Pinpoint the cell where the given text exists, returning its [x, y] midpoint coordinate. 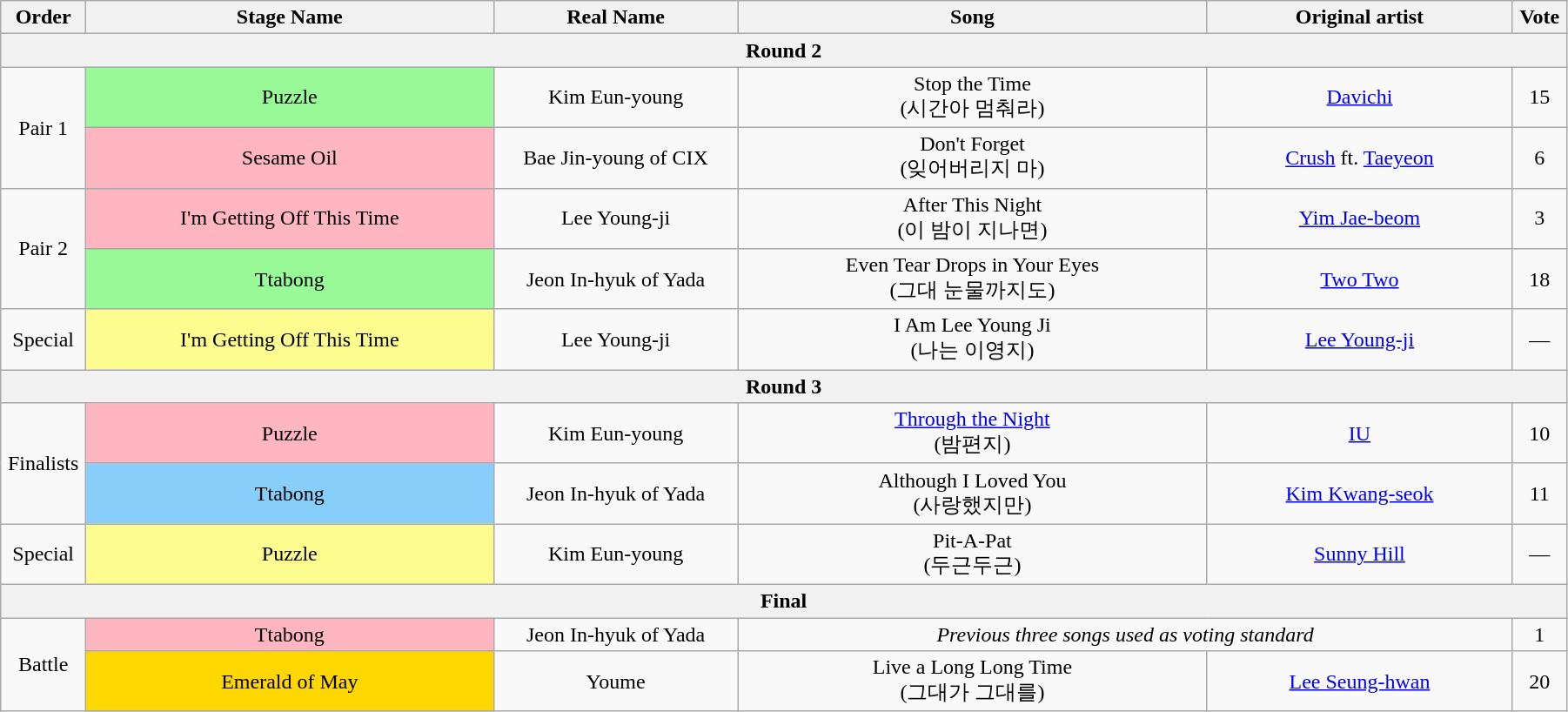
Stop the Time(시간아 멈춰라) [973, 97]
Davichi [1359, 97]
Yim Jae-beom [1359, 218]
Even Tear Drops in Your Eyes(그대 눈물까지도) [973, 279]
Through the Night(밤편지) [973, 433]
Order [44, 17]
Lee Seung-hwan [1359, 682]
Finalists [44, 463]
Although I Loved You(사랑했지만) [973, 494]
20 [1539, 682]
10 [1539, 433]
3 [1539, 218]
Original artist [1359, 17]
Sunny Hill [1359, 554]
Stage Name [290, 17]
18 [1539, 279]
Crush ft. Taeyeon [1359, 158]
Live a Long Long Time(그대가 그대를) [973, 682]
After This Night(이 밤이 지나면) [973, 218]
Round 2 [784, 50]
Vote [1539, 17]
Battle [44, 665]
Two Two [1359, 279]
Sesame Oil [290, 158]
Final [784, 601]
Real Name [616, 17]
Previous three songs used as voting standard [1125, 635]
Youme [616, 682]
Pit-A-Pat (두근두근) [973, 554]
15 [1539, 97]
Emerald of May [290, 682]
Don't Forget(잊어버리지 마) [973, 158]
11 [1539, 494]
6 [1539, 158]
Song [973, 17]
Kim Kwang-seok [1359, 494]
Pair 1 [44, 127]
Bae Jin-young of CIX [616, 158]
1 [1539, 635]
IU [1359, 433]
Pair 2 [44, 249]
Round 3 [784, 386]
I Am Lee Young Ji(나는 이영지) [973, 339]
